Determine the (x, y) coordinate at the center of the cell enclosing the given text.  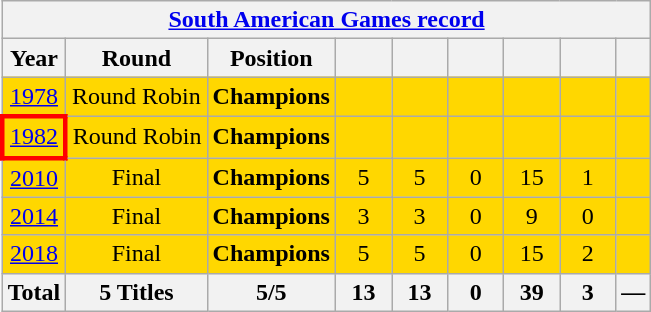
2014 (34, 216)
9 (532, 216)
— (634, 292)
Round (136, 58)
5 Titles (136, 292)
Total (34, 292)
1978 (34, 97)
39 (532, 292)
1 (588, 178)
Year (34, 58)
1982 (34, 136)
5/5 (271, 292)
South American Games record (326, 20)
2010 (34, 178)
Position (271, 58)
2018 (34, 254)
2 (588, 254)
